For the text-containing cell, return its midpoint in [X, Y] coordinate format. 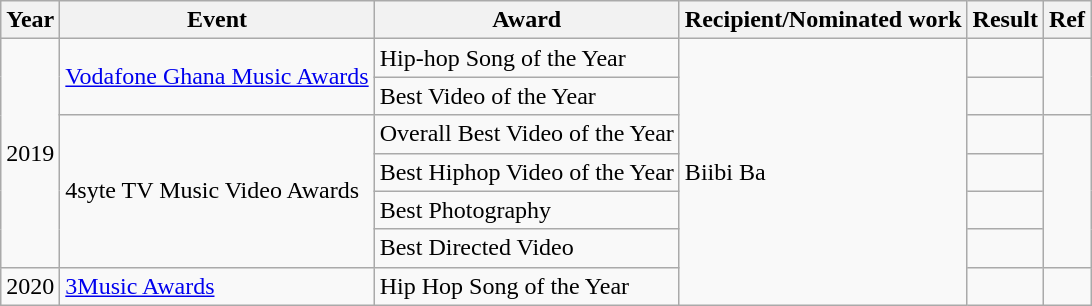
Hip Hop Song of the Year [526, 286]
Biibi Ba [823, 172]
4syte TV Music Video Awards [217, 191]
2020 [30, 286]
Overall Best Video of the Year [526, 134]
Hip-hop Song of the Year [526, 58]
Best Photography [526, 210]
Ref [1066, 20]
Best Hiphop Video of the Year [526, 172]
Result [1005, 20]
3Music Awards [217, 286]
Year [30, 20]
Award [526, 20]
Best Video of the Year [526, 96]
Recipient/Nominated work [823, 20]
2019 [30, 153]
Vodafone Ghana Music Awards [217, 77]
Best Directed Video [526, 248]
Event [217, 20]
